For the text-containing cell, return its midpoint in (x, y) coordinate format. 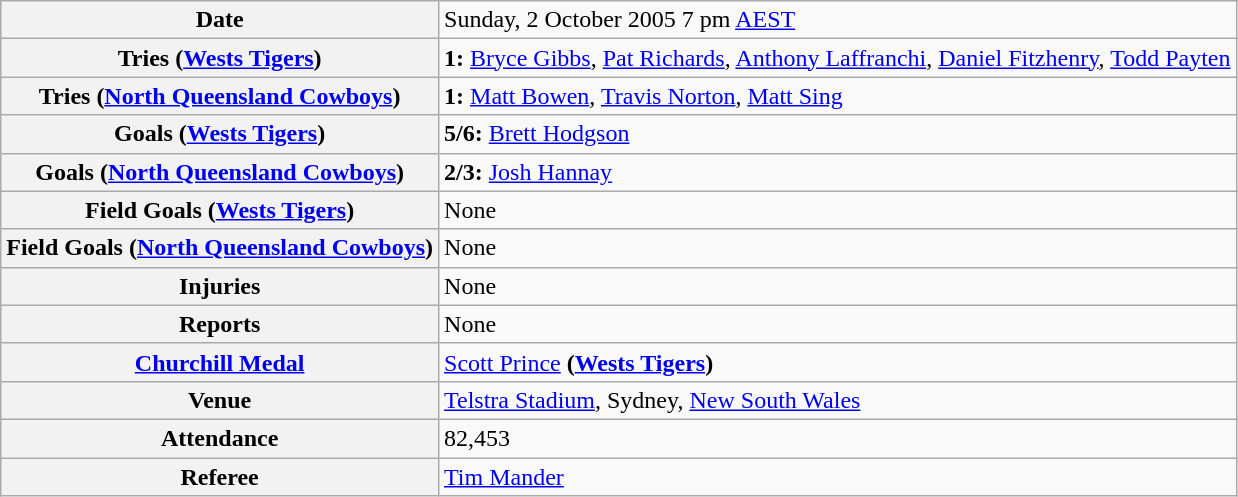
Field Goals (Wests Tigers) (220, 210)
Scott Prince (Wests Tigers) (838, 362)
Goals (Wests Tigers) (220, 134)
1: Bryce Gibbs, Pat Richards, Anthony Laffranchi, Daniel Fitzhenry, Todd Payten (838, 58)
Sunday, 2 October 2005 7 pm AEST (838, 20)
Tries (North Queensland Cowboys) (220, 96)
Venue (220, 400)
Reports (220, 324)
5/6: Brett Hodgson (838, 134)
Date (220, 20)
Field Goals (North Queensland Cowboys) (220, 248)
Churchill Medal (220, 362)
1: Matt Bowen, Travis Norton, Matt Sing (838, 96)
Telstra Stadium, Sydney, New South Wales (838, 400)
Attendance (220, 438)
Referee (220, 477)
2/3: Josh Hannay (838, 172)
Tim Mander (838, 477)
Injuries (220, 286)
Goals (North Queensland Cowboys) (220, 172)
Tries (Wests Tigers) (220, 58)
82,453 (838, 438)
